Scan for the cell matching the given text and deliver its [x, y] coordinate at center. 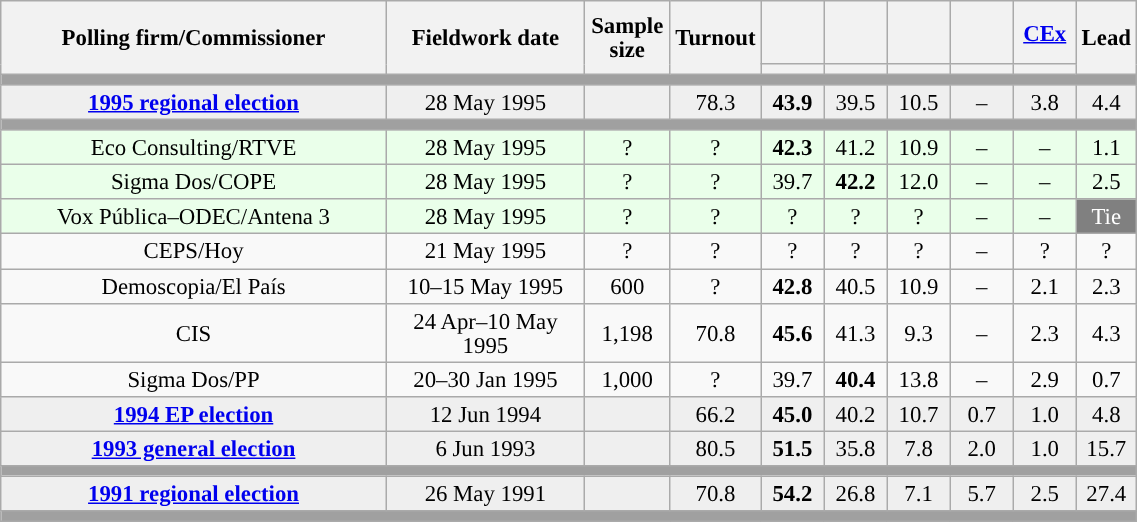
41.2 [856, 148]
45.0 [792, 414]
2.9 [1044, 380]
Sample size [627, 38]
1994 EP election [194, 414]
4.8 [1106, 414]
39.5 [856, 102]
Turnout [716, 38]
27.4 [1106, 494]
CEx [1044, 32]
Tie [1106, 218]
Fieldwork date [485, 38]
54.2 [792, 494]
13.8 [918, 380]
Demoscopia/El País [194, 286]
24 Apr–10 May 1995 [485, 332]
CEPS/Hoy [194, 252]
12 Jun 1994 [485, 414]
6 Jun 1993 [485, 448]
1,000 [627, 380]
600 [627, 286]
1993 general election [194, 448]
CIS [194, 332]
Sigma Dos/PP [194, 380]
40.4 [856, 380]
7.1 [918, 494]
35.8 [856, 448]
21 May 1995 [485, 252]
42.3 [792, 148]
2.1 [1044, 286]
Sigma Dos/COPE [194, 182]
4.3 [1106, 332]
10.7 [918, 414]
10.5 [918, 102]
3.8 [1044, 102]
66.2 [716, 414]
42.8 [792, 286]
Eco Consulting/RTVE [194, 148]
12.0 [918, 182]
26.8 [856, 494]
10–15 May 1995 [485, 286]
15.7 [1106, 448]
Vox Pública–ODEC/Antena 3 [194, 218]
9.3 [918, 332]
1,198 [627, 332]
41.3 [856, 332]
1991 regional election [194, 494]
80.5 [716, 448]
Lead [1106, 38]
26 May 1991 [485, 494]
5.7 [982, 494]
1995 regional election [194, 102]
78.3 [716, 102]
7.8 [918, 448]
40.2 [856, 414]
20–30 Jan 1995 [485, 380]
Polling firm/Commissioner [194, 38]
45.6 [792, 332]
1.1 [1106, 148]
40.5 [856, 286]
43.9 [792, 102]
4.4 [1106, 102]
51.5 [792, 448]
2.0 [982, 448]
42.2 [856, 182]
